Determine the [X, Y] coordinate at the center of the cell enclosing the given text.  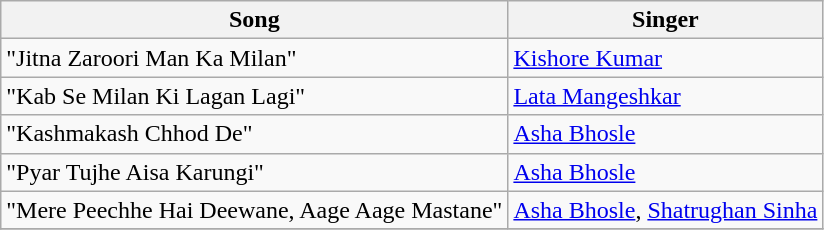
Song [254, 20]
"Kashmakash Chhod De" [254, 134]
"Mere Peechhe Hai Deewane, Aage Aage Mastane" [254, 210]
Singer [666, 20]
"Pyar Tujhe Aisa Karungi" [254, 172]
"Jitna Zaroori Man Ka Milan" [254, 58]
Lata Mangeshkar [666, 96]
Asha Bhosle, Shatrughan Sinha [666, 210]
Kishore Kumar [666, 58]
"Kab Se Milan Ki Lagan Lagi" [254, 96]
